Find where the given text appears and provide that cell's center as [X, Y] coordinate. 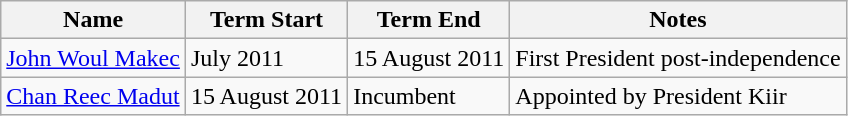
First President post-independence [678, 58]
Term Start [266, 20]
Chan Reec Madut [94, 96]
Name [94, 20]
Appointed by President Kiir [678, 96]
Term End [429, 20]
Incumbent [429, 96]
John Woul Makec [94, 58]
July 2011 [266, 58]
Notes [678, 20]
